Detect which cell encompasses the target text, then output its (X, Y) center coordinate. 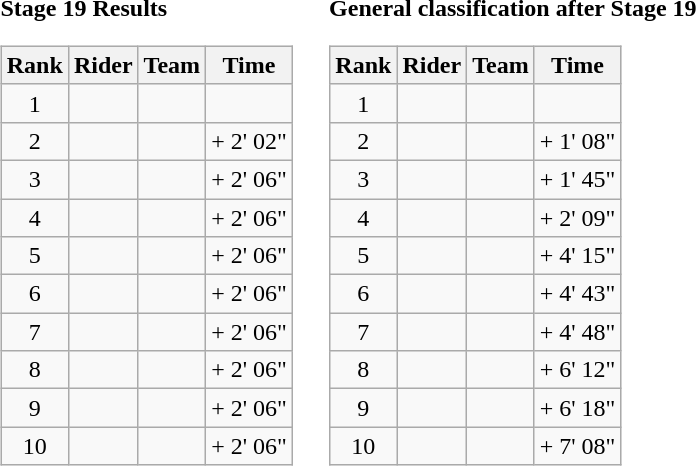
+ 1' 45" (578, 179)
+ 6' 12" (578, 370)
+ 6' 18" (578, 408)
+ 7' 08" (578, 446)
+ 4' 48" (578, 332)
+ 4' 43" (578, 294)
+ 4' 15" (578, 256)
+ 2' 09" (578, 217)
+ 1' 08" (578, 141)
+ 2' 02" (250, 141)
